Extract the [x, y] coordinate from the center of the cell holding the provided text.  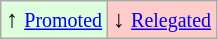
↓ Relegated [162, 20]
↑ Promoted [54, 20]
